Output the (x, y) coordinate of the center of the cell containing the given text.  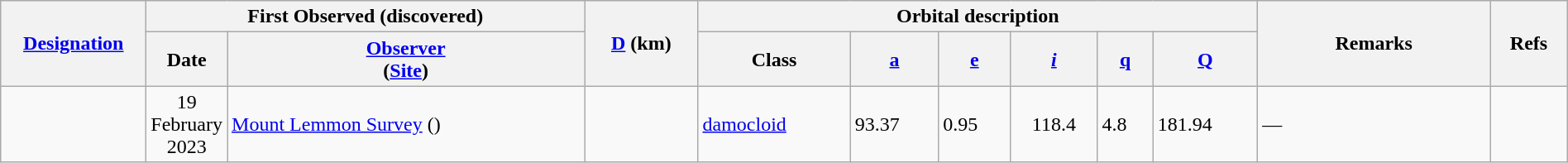
Designation (74, 43)
Date (187, 60)
damocloid (774, 124)
Remarks (1374, 43)
0.95 (974, 124)
Refs (1529, 43)
i (1054, 60)
a (895, 60)
D (km) (642, 43)
— (1374, 124)
4.8 (1125, 124)
Orbital description (978, 17)
93.37 (895, 124)
Q (1205, 60)
First Observed (discovered) (366, 17)
181.94 (1205, 124)
e (974, 60)
118.4 (1054, 124)
Mount Lemmon Survey () (406, 124)
19 February 2023 (187, 124)
Class (774, 60)
q (1125, 60)
Observer(Site) (406, 60)
